Find where the given text appears and provide that cell's center as (x, y) coordinate. 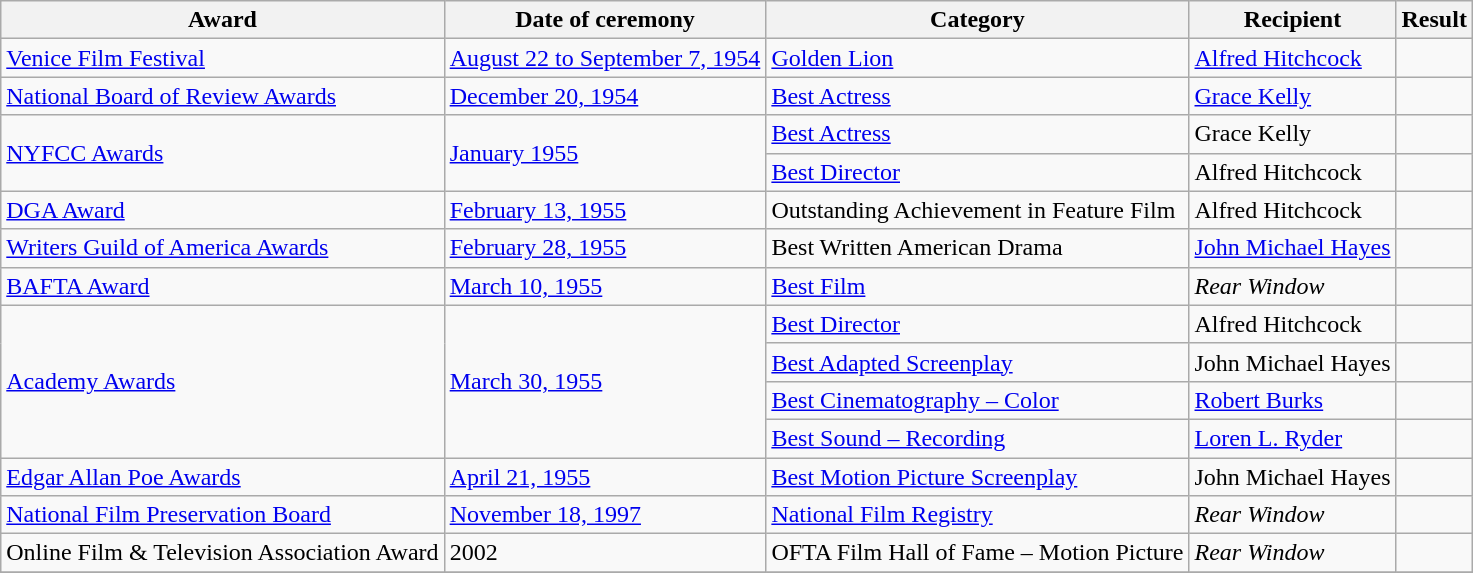
Result (1434, 20)
January 1955 (605, 153)
Best Adapted Screenplay (978, 362)
Category (978, 20)
Best Motion Picture Screenplay (978, 477)
Academy Awards (222, 381)
DGA Award (222, 210)
Outstanding Achievement in Feature Film (978, 210)
National Film Registry (978, 515)
Best Written American Drama (978, 248)
March 30, 1955 (605, 381)
November 18, 1997 (605, 515)
August 22 to September 7, 1954 (605, 58)
Loren L. Ryder (1292, 438)
Best Cinematography – Color (978, 400)
December 20, 1954 (605, 96)
NYFCC Awards (222, 153)
National Film Preservation Board (222, 515)
Date of ceremony (605, 20)
Recipient (1292, 20)
Robert Burks (1292, 400)
March 10, 1955 (605, 286)
OFTA Film Hall of Fame – Motion Picture (978, 553)
Writers Guild of America Awards (222, 248)
National Board of Review Awards (222, 96)
Golden Lion (978, 58)
February 28, 1955 (605, 248)
February 13, 1955 (605, 210)
Online Film & Television Association Award (222, 553)
BAFTA Award (222, 286)
2002 (605, 553)
Venice Film Festival (222, 58)
Best Film (978, 286)
Best Sound – Recording (978, 438)
April 21, 1955 (605, 477)
Edgar Allan Poe Awards (222, 477)
Award (222, 20)
